Scan for the cell matching the given text and deliver its [x, y] coordinate at center. 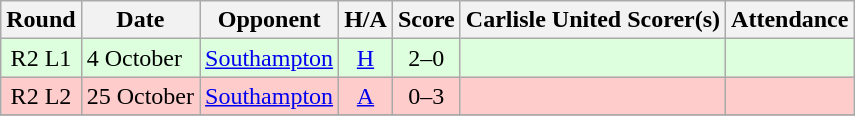
A [366, 96]
Round [41, 20]
H [366, 58]
Score [426, 20]
R2 L2 [41, 96]
4 October [140, 58]
2–0 [426, 58]
25 October [140, 96]
Opponent [270, 20]
0–3 [426, 96]
Date [140, 20]
R2 L1 [41, 58]
H/A [366, 20]
Attendance [790, 20]
Carlisle United Scorer(s) [592, 20]
